For the text-containing cell, return its midpoint in (X, Y) coordinate format. 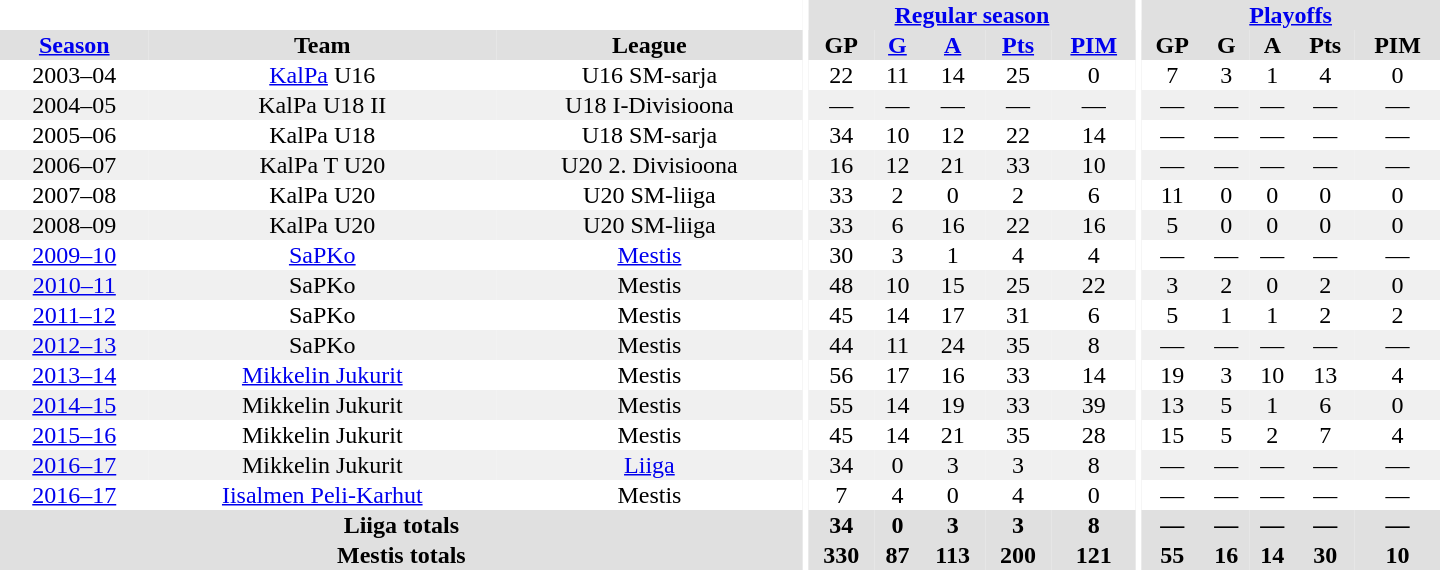
2008–09 (74, 225)
KalPa U18 II (322, 105)
2004–05 (74, 105)
League (650, 45)
56 (842, 375)
121 (1094, 555)
200 (1018, 555)
39 (1094, 405)
2013–14 (74, 375)
2014–15 (74, 405)
2012–13 (74, 345)
2003–04 (74, 75)
2005–06 (74, 135)
Season (74, 45)
U16 SM-sarja (650, 75)
2009–10 (74, 255)
2010–11 (74, 285)
24 (952, 345)
28 (1094, 435)
Regular season (972, 15)
KalPa T U20 (322, 165)
2007–08 (74, 195)
Liiga totals (402, 525)
2006–07 (74, 165)
2011–12 (74, 315)
Liiga (650, 465)
U20 2. Divisioona (650, 165)
KalPa U18 (322, 135)
2015–16 (74, 435)
U18 SM-sarja (650, 135)
Playoffs (1290, 15)
330 (842, 555)
31 (1018, 315)
Team (322, 45)
KalPa U16 (322, 75)
Mestis totals (402, 555)
87 (897, 555)
44 (842, 345)
113 (952, 555)
48 (842, 285)
U18 I-Divisioona (650, 105)
Iisalmen Peli-Karhut (322, 495)
